Provide the (x, y) coordinate of the cell's center where the given text is located.  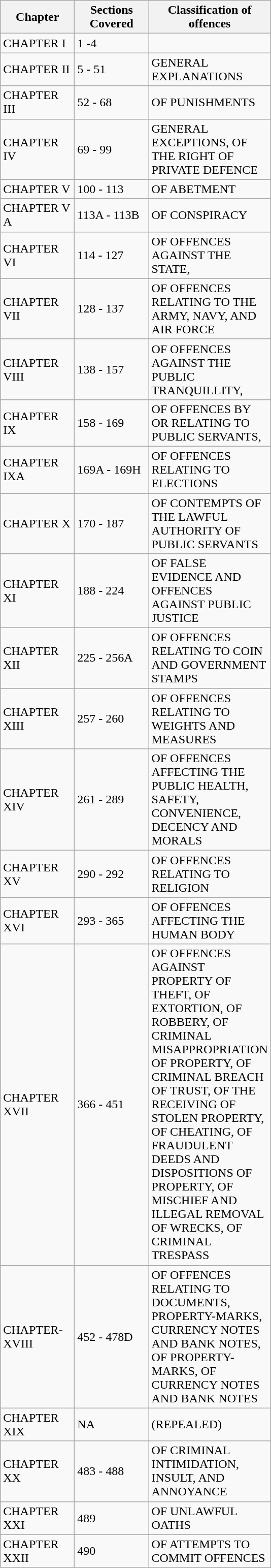
138 - 157 (112, 369)
OF PUNISHMENTS (210, 103)
100 - 113 (112, 189)
113A - 113B (112, 215)
(REPEALED) (210, 1425)
CHAPTER X (38, 523)
293 - 365 (112, 921)
OF ATTEMPTS TO COMMIT OFFENCES (210, 1551)
158 - 169 (112, 423)
69 - 99 (112, 149)
OF OFFENCES RELATING TO RELIGION (210, 874)
CHAPTER VIII (38, 369)
OF OFFENCES AFFECTING THE HUMAN BODY (210, 921)
OF OFFENCES AGAINST THE PUBLIC TRANQUILLITY, (210, 369)
OF UNLAWFUL OATHS (210, 1518)
489 (112, 1518)
1 -4 (112, 43)
CHAPTER XXI (38, 1518)
GENERAL EXCEPTIONS, OF THE RIGHT OF PRIVATE DEFENCE (210, 149)
CHAPTER VI (38, 255)
OF OFFENCES BY OR RELATING TO PUBLIC SERVANTS, (210, 423)
5 - 51 (112, 69)
OF OFFENCES RELATING TO THE ARMY, NAVY, AND AIR FORCE (210, 309)
169A - 169H (112, 469)
CHAPTER XI (38, 591)
483 - 488 (112, 1471)
OF OFFENCES RELATING TO DOCUMENTS, PROPERTY-MARKS, CURRENCY NOTES AND BANK NOTES, OF PROPERTY-MARKS, OF CURRENCY NOTES AND BANK NOTES (210, 1336)
188 - 224 (112, 591)
257 - 260 (112, 718)
OF OFFENCES AFFECTING THE PUBLIC HEALTH, SAFETY, CONVENIENCE, DECENCY AND MORALS (210, 800)
CHAPTER XXII (38, 1551)
CHAPTER XVII (38, 1105)
OF FALSE EVIDENCE AND OFFENCES AGAINST PUBLIC JUSTICE (210, 591)
CHAPTER XIII (38, 718)
CHAPTER XIX (38, 1425)
52 - 68 (112, 103)
OF CONSPIRACY (210, 215)
CHAPTER V A (38, 215)
114 - 127 (112, 255)
OF CONTEMPTS OF THE LAWFUL AUTHORITY OF PUBLIC SERVANTS (210, 523)
170 - 187 (112, 523)
CHAPTER IV (38, 149)
CHAPTER VII (38, 309)
GENERAL EXPLANATIONS (210, 69)
CHAPTER II (38, 69)
290 - 292 (112, 874)
CHAPTER-XVIII (38, 1336)
NA (112, 1425)
CHAPTER XII (38, 658)
CHAPTER XVI (38, 921)
OF OFFENCES RELATING TO COIN AND GOVERNMENT STAMPS (210, 658)
CHAPTER III (38, 103)
OF OFFENCES RELATING TO ELECTIONS (210, 469)
OF CRIMINAL INTIMIDATION, INSULT, AND ANNOYANCE (210, 1471)
CHAPTER I (38, 43)
452 - 478D (112, 1336)
OF OFFENCES RELATING TO WEIGHTS AND MEASURES (210, 718)
CHAPTER XX (38, 1471)
CHAPTER IXA (38, 469)
128 - 137 (112, 309)
Classification of offences (210, 17)
261 - 289 (112, 800)
CHAPTER IX (38, 423)
490 (112, 1551)
CHAPTER XIV (38, 800)
Sections Covered (112, 17)
CHAPTER XV (38, 874)
366 - 451 (112, 1105)
OF ABETMENT (210, 189)
225 - 256A (112, 658)
Chapter (38, 17)
CHAPTER V (38, 189)
OF OFFENCES AGAINST THE STATE, (210, 255)
